Capture the cell that displays the provided text and extract its (x, y) central coordinate. 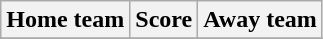
Home team (66, 20)
Score (164, 20)
Away team (260, 20)
